Return the [x, y] coordinate for the center point of the cell that contains the specified text.  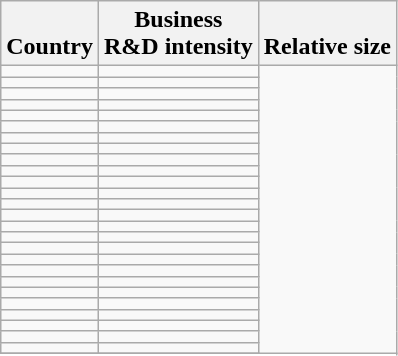
Relative size [327, 34]
BusinessR&D intensity [178, 34]
Country [50, 34]
